Return (x, y) of the center of cell containing provided text 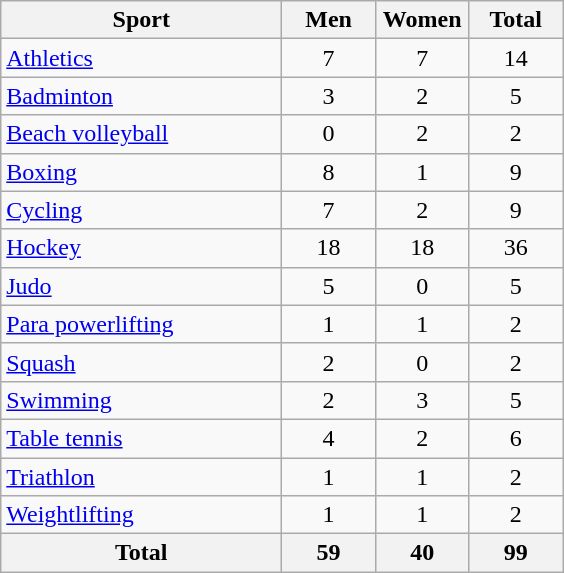
Squash (142, 362)
Badminton (142, 96)
Women (422, 20)
Cycling (142, 210)
36 (516, 248)
99 (516, 553)
Para powerlifting (142, 324)
Men (329, 20)
59 (329, 553)
Beach volleyball (142, 134)
Boxing (142, 172)
Hockey (142, 248)
Weightlifting (142, 515)
4 (329, 438)
Swimming (142, 400)
8 (329, 172)
40 (422, 553)
Sport (142, 20)
Table tennis (142, 438)
Triathlon (142, 477)
Judo (142, 286)
6 (516, 438)
14 (516, 58)
Athletics (142, 58)
